Detect which cell encompasses the target text, then output its [x, y] center coordinate. 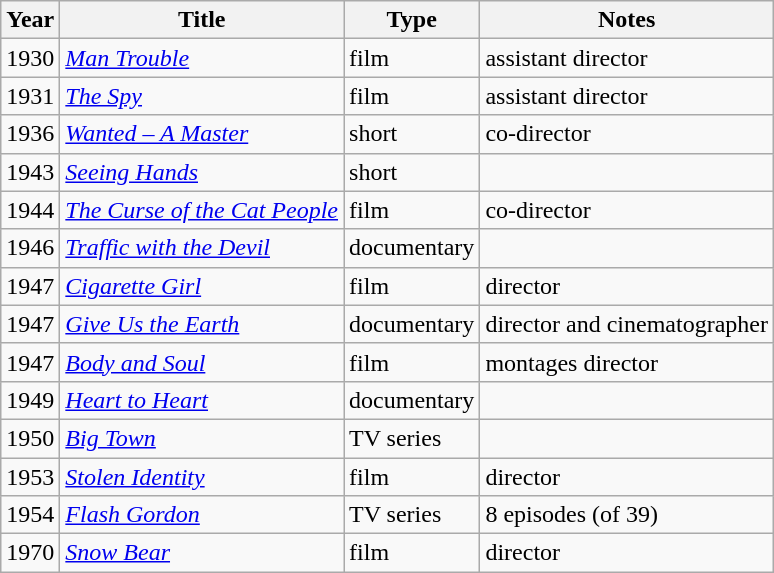
1930 [30, 58]
The Curse of the Cat People [202, 210]
Body and Soul [202, 362]
Give Us the Earth [202, 324]
1936 [30, 134]
1954 [30, 515]
1943 [30, 172]
Stolen Identity [202, 477]
Flash Gordon [202, 515]
Wanted – A Master [202, 134]
1949 [30, 400]
1946 [30, 248]
Heart to Heart [202, 400]
1953 [30, 477]
1944 [30, 210]
1931 [30, 96]
Traffic with the Devil [202, 248]
Man Trouble [202, 58]
Notes [627, 20]
director and cinematographer [627, 324]
Type [412, 20]
Big Town [202, 438]
Year [30, 20]
Title [202, 20]
The Spy [202, 96]
8 episodes (of 39) [627, 515]
montages director [627, 362]
Cigarette Girl [202, 286]
1970 [30, 553]
Seeing Hands [202, 172]
Snow Bear [202, 553]
1950 [30, 438]
